Return the [X, Y] coordinate for the center point of the cell that contains the specified text.  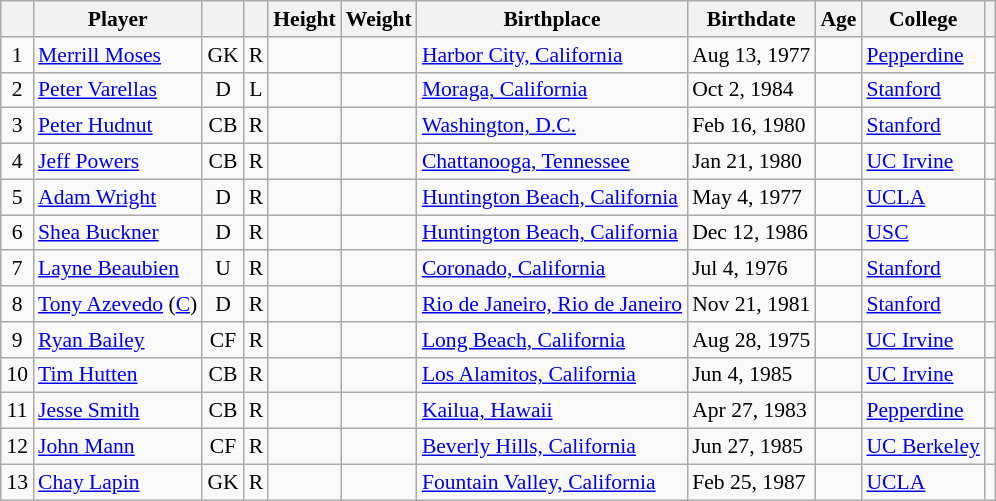
Apr 27, 1983 [751, 411]
May 4, 1977 [751, 197]
12 [17, 447]
1 [17, 55]
Harbor City, California [552, 55]
Rio de Janeiro, Rio de Janeiro [552, 304]
7 [17, 269]
Tim Hutten [118, 375]
2 [17, 90]
5 [17, 197]
Merrill Moses [118, 55]
Birthdate [751, 19]
Chattanooga, Tennessee [552, 162]
USC [922, 233]
6 [17, 233]
11 [17, 411]
Ryan Bailey [118, 340]
Player [118, 19]
Jun 4, 1985 [751, 375]
Feb 25, 1987 [751, 482]
Nov 21, 1981 [751, 304]
Peter Hudnut [118, 126]
John Mann [118, 447]
Jeff Powers [118, 162]
10 [17, 375]
Tony Azevedo (C) [118, 304]
Weight [379, 19]
4 [17, 162]
9 [17, 340]
Washington, D.C. [552, 126]
UC Berkeley [922, 447]
Aug 28, 1975 [751, 340]
Jun 27, 1985 [751, 447]
College [922, 19]
Fountain Valley, California [552, 482]
Feb 16, 1980 [751, 126]
Age [838, 19]
Height [304, 19]
L [256, 90]
Beverly Hills, California [552, 447]
Jan 21, 1980 [751, 162]
Long Beach, California [552, 340]
Coronado, California [552, 269]
Peter Varellas [118, 90]
Oct 2, 1984 [751, 90]
Jul 4, 1976 [751, 269]
Moraga, California [552, 90]
3 [17, 126]
Dec 12, 1986 [751, 233]
Aug 13, 1977 [751, 55]
8 [17, 304]
Shea Buckner [118, 233]
Adam Wright [118, 197]
Chay Lapin [118, 482]
13 [17, 482]
Birthplace [552, 19]
Layne Beaubien [118, 269]
U [222, 269]
Los Alamitos, California [552, 375]
Kailua, Hawaii [552, 411]
Jesse Smith [118, 411]
